Scan for the cell matching the given text and deliver its [X, Y] coordinate at center. 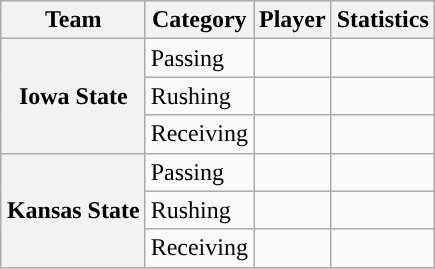
Team [73, 20]
Category [199, 20]
Player [293, 20]
Kansas State [73, 210]
Iowa State [73, 96]
Statistics [382, 20]
